Provide the [X, Y] coordinate of the cell's center where the given text is located.  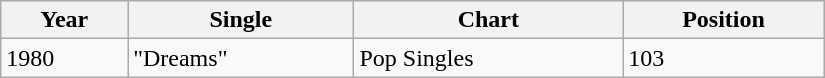
103 [724, 58]
Position [724, 20]
Year [64, 20]
1980 [64, 58]
Chart [488, 20]
"Dreams" [241, 58]
Pop Singles [488, 58]
Single [241, 20]
